Identify which cell holds the provided text, then report its (X, Y) central coordinate. 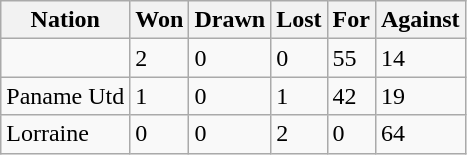
42 (351, 96)
For (351, 20)
64 (420, 134)
14 (420, 58)
Paname Utd (66, 96)
Lorraine (66, 134)
Against (420, 20)
55 (351, 58)
Lost (299, 20)
19 (420, 96)
Drawn (230, 20)
Won (160, 20)
Nation (66, 20)
